For the text-containing cell, return its midpoint in [x, y] coordinate format. 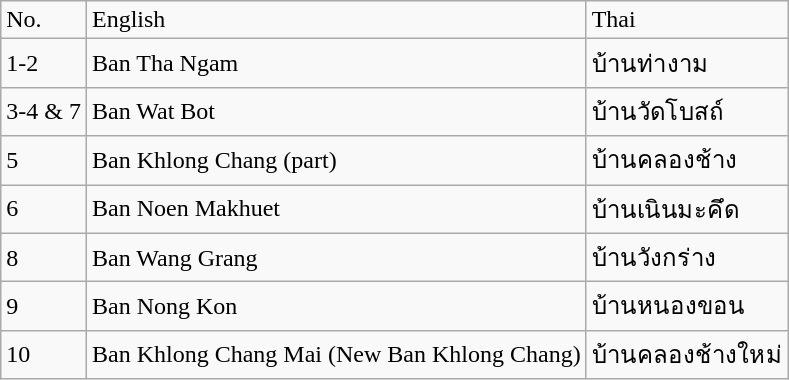
บ้านคลองช้างใหม่ [687, 354]
1-2 [44, 64]
Ban Wang Grang [336, 258]
8 [44, 258]
บ้านเนินมะคึด [687, 208]
5 [44, 160]
Ban Tha Ngam [336, 64]
9 [44, 306]
Ban Wat Bot [336, 112]
Ban Khlong Chang (part) [336, 160]
บ้านท่างาม [687, 64]
Ban Noen Makhuet [336, 208]
No. [44, 20]
บ้านหนองขอน [687, 306]
10 [44, 354]
English [336, 20]
3-4 & 7 [44, 112]
Thai [687, 20]
บ้านวัดโบสถ์ [687, 112]
6 [44, 208]
Ban Khlong Chang Mai (New Ban Khlong Chang) [336, 354]
บ้านคลองช้าง [687, 160]
บ้านวังกร่าง [687, 258]
Ban Nong Kon [336, 306]
